Extract the [x, y] coordinate from the center of the cell holding the provided text.  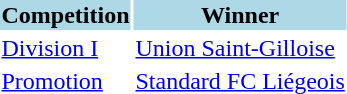
Competition [66, 15]
Division I [66, 48]
Union Saint-Gilloise [240, 48]
Winner [240, 15]
